For the text-containing cell, return its midpoint in (x, y) coordinate format. 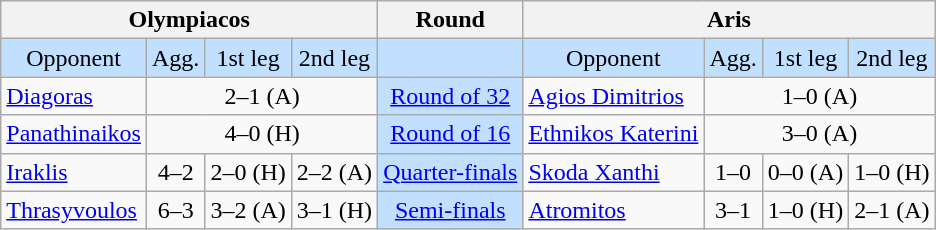
Round of 32 (450, 96)
3–2 (A) (248, 210)
0–0 (A) (805, 172)
Ethnikos Katerini (614, 134)
2–2 (A) (334, 172)
Round of 16 (450, 134)
Iraklis (74, 172)
Panathinaikos (74, 134)
Semi-finals (450, 210)
3–1 (H) (334, 210)
Quarter-finals (450, 172)
4–2 (175, 172)
1–0 (A) (820, 96)
Round (450, 20)
Diagoras (74, 96)
Atromitos (614, 210)
Olympiacos (190, 20)
Agios Dimitrios (614, 96)
1–0 (733, 172)
6–3 (175, 210)
Skoda Xanthi (614, 172)
3–1 (733, 210)
Aris (729, 20)
4–0 (H) (262, 134)
2–0 (H) (248, 172)
Thrasyvoulos (74, 210)
3–0 (A) (820, 134)
